For the text-containing cell, return its midpoint in (X, Y) coordinate format. 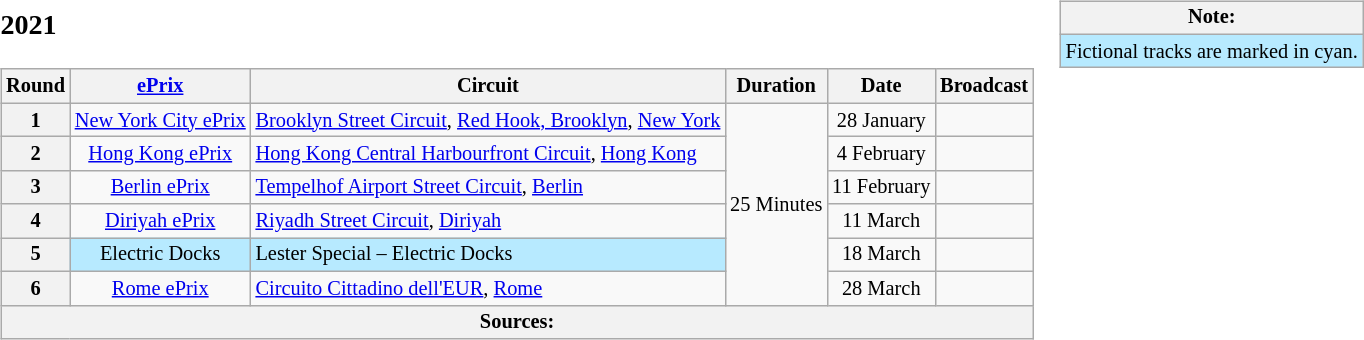
28 January (881, 120)
4 February (881, 154)
Berlin ePrix (160, 187)
ePrix (160, 86)
11 February (881, 187)
Circuit (488, 86)
Sources: (517, 322)
New York City ePrix (160, 120)
Date (881, 86)
6 (36, 288)
Circuito Cittadino dell'EUR, Rome (488, 288)
Fictional tracks are marked in cyan. (1212, 51)
Round (36, 86)
25 Minutes (776, 204)
3 (36, 187)
Brooklyn Street Circuit, Red Hook, Brooklyn, New York (488, 120)
Duration (776, 86)
Tempelhof Airport Street Circuit, Berlin (488, 187)
Broadcast (984, 86)
Rome ePrix (160, 288)
18 March (881, 255)
1 (36, 120)
Note: (1212, 18)
Hong Kong Central Harbourfront Circuit, Hong Kong (488, 154)
Diriyah ePrix (160, 221)
Lester Special – Electric Docks (488, 255)
2 (36, 154)
28 March (881, 288)
11 March (881, 221)
Electric Docks (160, 255)
5 (36, 255)
Hong Kong ePrix (160, 154)
4 (36, 221)
Riyadh Street Circuit, Diriyah (488, 221)
